Extract the [X, Y] coordinate from the center of the cell holding the provided text.  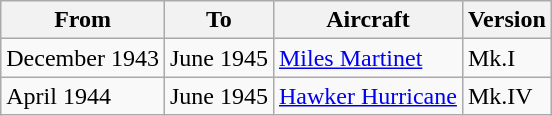
Miles Martinet [368, 58]
From [83, 20]
Hawker Hurricane [368, 96]
Aircraft [368, 20]
April 1944 [83, 96]
December 1943 [83, 58]
Mk.IV [506, 96]
To [218, 20]
Mk.I [506, 58]
Version [506, 20]
